Extract the (x, y) coordinate from the center of the cell holding the provided text.  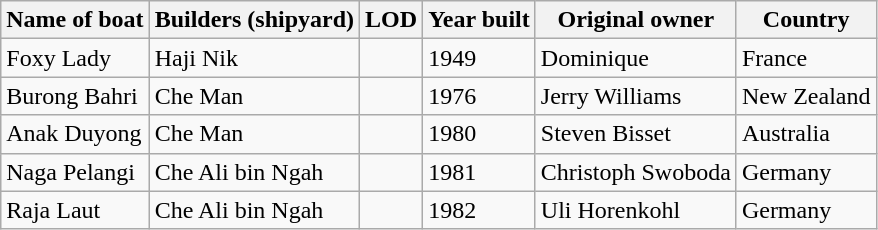
LOD (392, 20)
France (806, 58)
Naga Pelangi (75, 172)
Year built (480, 20)
Burong Bahri (75, 96)
Original owner (636, 20)
Builders (shipyard) (254, 20)
Haji Nik (254, 58)
1982 (480, 210)
1949 (480, 58)
Name of boat (75, 20)
Foxy Lady (75, 58)
Uli Horenkohl (636, 210)
Jerry Williams (636, 96)
Steven Bisset (636, 134)
1980 (480, 134)
Anak Duyong (75, 134)
1976 (480, 96)
Christoph Swoboda (636, 172)
Country (806, 20)
Australia (806, 134)
New Zealand (806, 96)
Dominique (636, 58)
1981 (480, 172)
Raja Laut (75, 210)
